Detect which cell encompasses the target text, then output its (x, y) center coordinate. 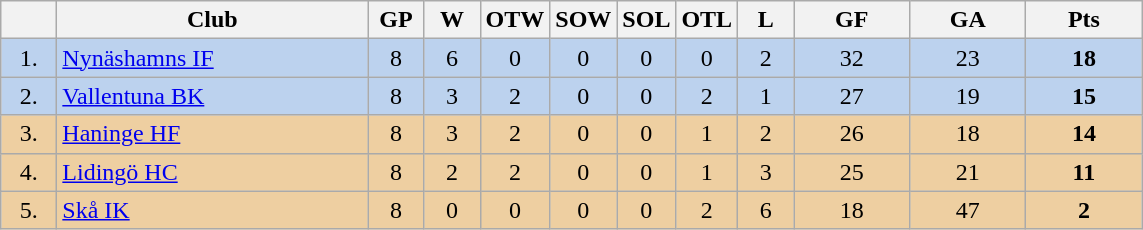
OTW (515, 20)
5. (29, 210)
Nynäshamns IF (212, 58)
14 (1084, 134)
GF (852, 20)
SOW (584, 20)
GA (968, 20)
23 (968, 58)
11 (1084, 172)
L (766, 20)
27 (852, 96)
3. (29, 134)
26 (852, 134)
Pts (1084, 20)
OTL (707, 20)
GP (396, 20)
21 (968, 172)
W (452, 20)
25 (852, 172)
Haninge HF (212, 134)
15 (1084, 96)
2. (29, 96)
Lidingö HC (212, 172)
SOL (646, 20)
1. (29, 58)
19 (968, 96)
Club (212, 20)
4. (29, 172)
Skå IK (212, 210)
Vallentuna BK (212, 96)
32 (852, 58)
47 (968, 210)
